From the cell containing the given text, extract its center point as [x, y] coordinate. 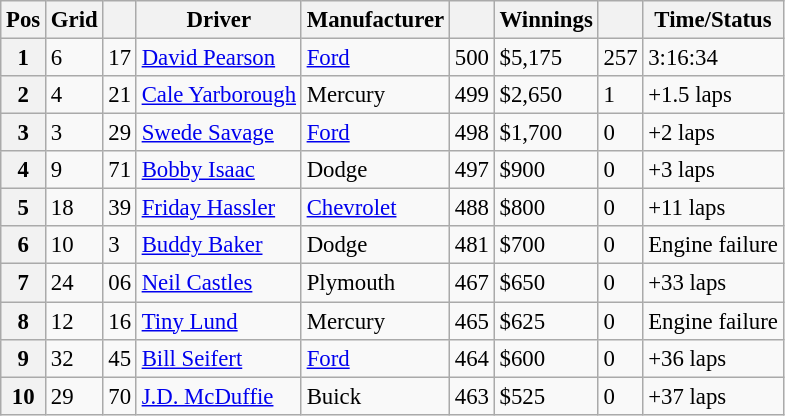
$525 [546, 396]
$800 [546, 208]
$600 [546, 358]
Buick [375, 396]
3:16:34 [713, 58]
$1,700 [546, 133]
$2,650 [546, 95]
498 [472, 133]
Swede Savage [218, 133]
21 [120, 95]
2 [24, 95]
Tiny Lund [218, 321]
481 [472, 245]
Grid [74, 20]
Time/Status [713, 20]
J.D. McDuffie [218, 396]
8 [24, 321]
Chevrolet [375, 208]
16 [120, 321]
70 [120, 396]
+2 laps [713, 133]
465 [472, 321]
Pos [24, 20]
Manufacturer [375, 20]
Friday Hassler [218, 208]
257 [620, 58]
$900 [546, 170]
+37 laps [713, 396]
7 [24, 283]
18 [74, 208]
32 [74, 358]
Plymouth [375, 283]
467 [472, 283]
Buddy Baker [218, 245]
71 [120, 170]
+11 laps [713, 208]
+33 laps [713, 283]
$625 [546, 321]
24 [74, 283]
+36 laps [713, 358]
12 [74, 321]
Cale Yarborough [218, 95]
$5,175 [546, 58]
$650 [546, 283]
Neil Castles [218, 283]
45 [120, 358]
499 [472, 95]
497 [472, 170]
$700 [546, 245]
+3 laps [713, 170]
464 [472, 358]
+1.5 laps [713, 95]
06 [120, 283]
17 [120, 58]
Winnings [546, 20]
Bobby Isaac [218, 170]
Driver [218, 20]
Bill Seifert [218, 358]
488 [472, 208]
5 [24, 208]
David Pearson [218, 58]
39 [120, 208]
463 [472, 396]
500 [472, 58]
